Provide the (X, Y) coordinate of the cell's center where the given text is located.  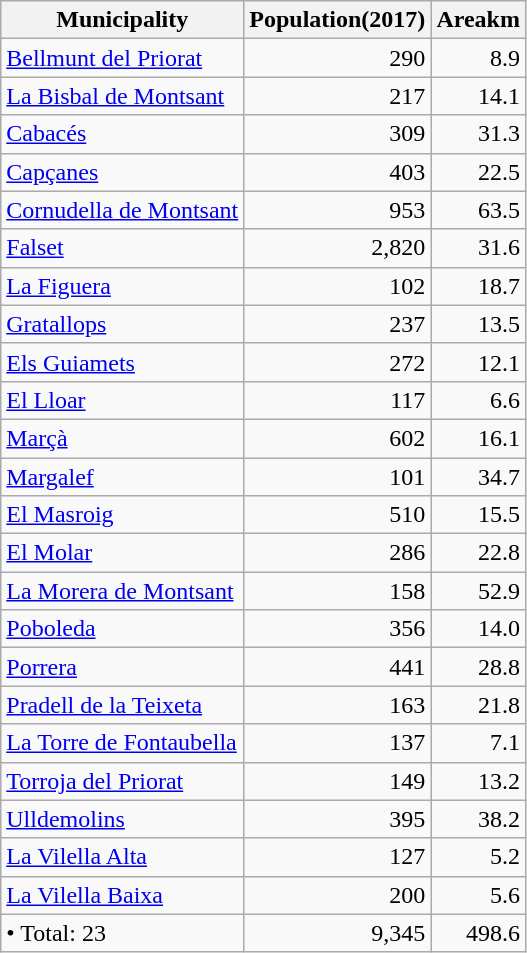
137 (338, 743)
52.9 (478, 591)
127 (338, 857)
63.5 (478, 210)
Population(2017) (338, 20)
237 (338, 324)
102 (338, 286)
La Figuera (122, 286)
El Molar (122, 553)
12.1 (478, 362)
34.7 (478, 477)
403 (338, 172)
286 (338, 553)
602 (338, 438)
149 (338, 781)
La Bisbal de Montsant (122, 96)
309 (338, 134)
22.8 (478, 553)
272 (338, 362)
5.6 (478, 895)
498.6 (478, 933)
La Torre de Fontaubella (122, 743)
21.8 (478, 705)
13.5 (478, 324)
14.0 (478, 629)
395 (338, 819)
13.2 (478, 781)
5.2 (478, 857)
158 (338, 591)
El Masroig (122, 515)
14.1 (478, 96)
Municipality (122, 20)
Capçanes (122, 172)
290 (338, 58)
117 (338, 400)
510 (338, 515)
• Total: 23 (122, 933)
Gratallops (122, 324)
38.2 (478, 819)
18.7 (478, 286)
163 (338, 705)
441 (338, 667)
200 (338, 895)
Areakm (478, 20)
22.5 (478, 172)
La Vilella Baixa (122, 895)
7.1 (478, 743)
101 (338, 477)
Margalef (122, 477)
6.6 (478, 400)
9,345 (338, 933)
La Vilella Alta (122, 857)
El Lloar (122, 400)
8.9 (478, 58)
La Morera de Montsant (122, 591)
31.6 (478, 248)
Porrera (122, 667)
Ulldemolins (122, 819)
Torroja del Priorat (122, 781)
15.5 (478, 515)
953 (338, 210)
Marçà (122, 438)
Els Guiamets (122, 362)
2,820 (338, 248)
Pradell de la Teixeta (122, 705)
Falset (122, 248)
Bellmunt del Priorat (122, 58)
217 (338, 96)
16.1 (478, 438)
Poboleda (122, 629)
31.3 (478, 134)
Cabacés (122, 134)
Cornudella de Montsant (122, 210)
28.8 (478, 667)
356 (338, 629)
